Find where the given text appears and provide that cell's center as [X, Y] coordinate. 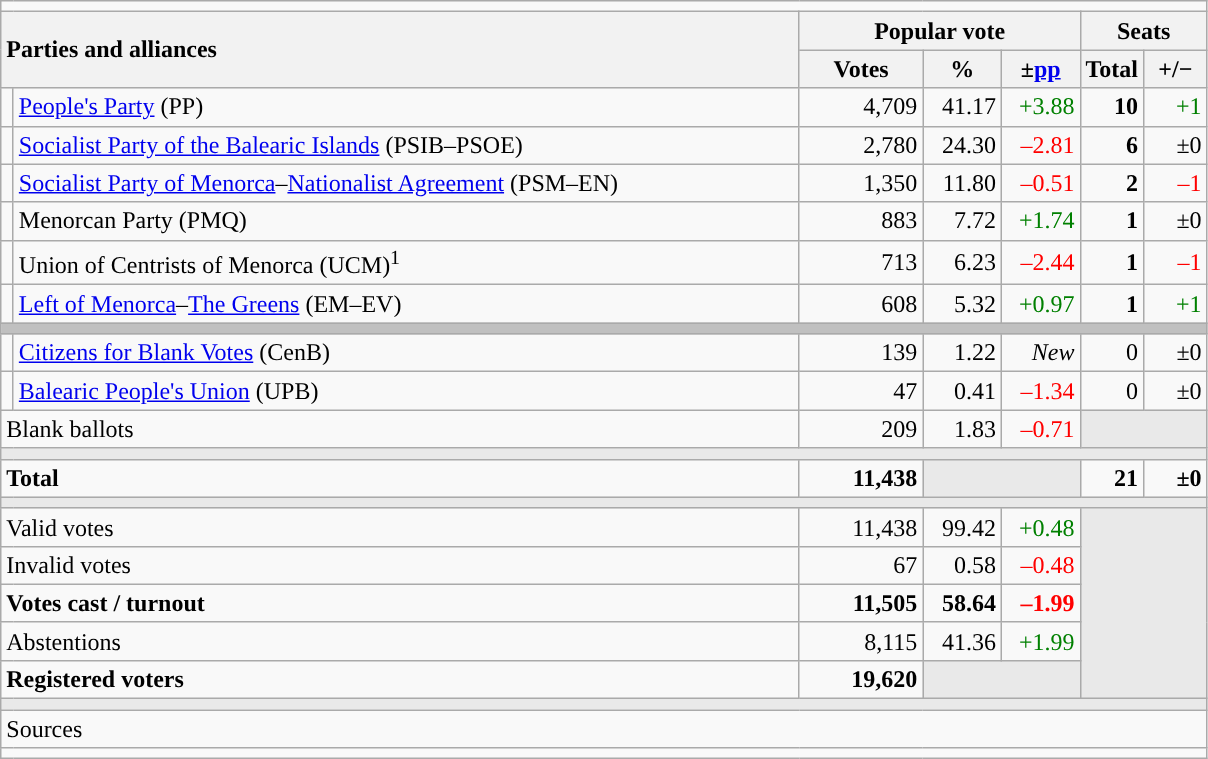
–0.48 [1040, 565]
1.22 [962, 353]
–1.99 [1040, 603]
Balearic People's Union (UPB) [406, 391]
–2.44 [1040, 262]
8,115 [861, 641]
+1.74 [1040, 221]
+0.48 [1040, 527]
+/− [1176, 69]
0.58 [962, 565]
+1.99 [1040, 641]
+3.88 [1040, 107]
Valid votes [400, 527]
1.83 [962, 429]
% [962, 69]
Sources [604, 729]
Seats [1144, 31]
Citizens for Blank Votes (CenB) [406, 353]
21 [1112, 478]
19,620 [861, 679]
47 [861, 391]
7.72 [962, 221]
Union of Centrists of Menorca (UCM)1 [406, 262]
2,780 [861, 145]
Parties and alliances [400, 50]
11.80 [962, 183]
608 [861, 304]
4,709 [861, 107]
67 [861, 565]
99.42 [962, 527]
10 [1112, 107]
Blank ballots [400, 429]
0.41 [962, 391]
5.32 [962, 304]
Abstentions [400, 641]
2 [1112, 183]
Votes cast / turnout [400, 603]
Votes [861, 69]
6 [1112, 145]
Popular vote [940, 31]
883 [861, 221]
Socialist Party of Menorca–Nationalist Agreement (PSM–EN) [406, 183]
41.17 [962, 107]
Left of Menorca–The Greens (EM–EV) [406, 304]
Socialist Party of the Balearic Islands (PSIB–PSOE) [406, 145]
58.64 [962, 603]
New [1040, 353]
Menorcan Party (PMQ) [406, 221]
6.23 [962, 262]
–0.71 [1040, 429]
+0.97 [1040, 304]
1,350 [861, 183]
713 [861, 262]
Registered voters [400, 679]
Invalid votes [400, 565]
41.36 [962, 641]
11,505 [861, 603]
–1.34 [1040, 391]
–2.81 [1040, 145]
139 [861, 353]
24.30 [962, 145]
209 [861, 429]
People's Party (PP) [406, 107]
–0.51 [1040, 183]
±pp [1040, 69]
